Search for the cell housing the specified text and yield its [x, y] center coordinate. 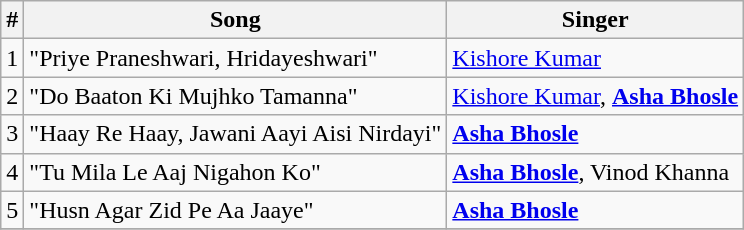
Kishore Kumar [596, 58]
4 [12, 172]
3 [12, 134]
Asha Bhosle, Vinod Khanna [596, 172]
Song [236, 20]
"Do Baaton Ki Mujhko Tamanna" [236, 96]
"Husn Agar Zid Pe Aa Jaaye" [236, 210]
# [12, 20]
5 [12, 210]
Singer [596, 20]
Kishore Kumar, Asha Bhosle [596, 96]
1 [12, 58]
2 [12, 96]
"Haay Re Haay, Jawani Aayi Aisi Nirdayi" [236, 134]
"Tu Mila Le Aaj Nigahon Ko" [236, 172]
"Priye Praneshwari, Hridayeshwari" [236, 58]
